Identify which cell holds the provided text, then report its [X, Y] central coordinate. 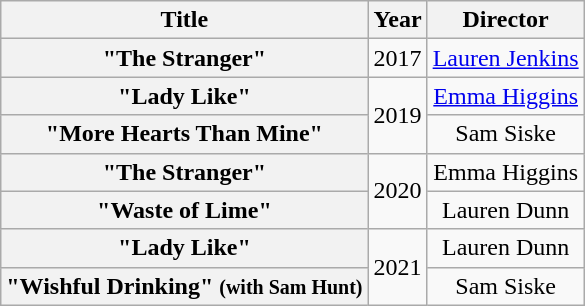
"Waste of Lime" [184, 210]
Title [184, 20]
Director [506, 20]
2019 [398, 115]
"Wishful Drinking" (with Sam Hunt) [184, 286]
2017 [398, 58]
Year [398, 20]
Lauren Jenkins [506, 58]
2020 [398, 191]
"More Hearts Than Mine" [184, 134]
2021 [398, 267]
